Detect which cell encompasses the target text, then output its (x, y) center coordinate. 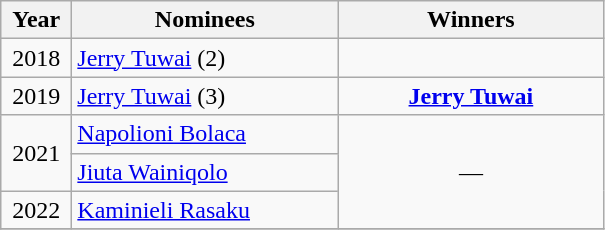
2021 (36, 153)
Napolioni Bolaca (205, 134)
Jerry Tuwai (471, 96)
— (471, 172)
Nominees (205, 20)
2022 (36, 210)
Kaminieli Rasaku (205, 210)
Jerry Tuwai (3) (205, 96)
Year (36, 20)
2019 (36, 96)
Winners (471, 20)
Jerry Tuwai (2) (205, 58)
2018 (36, 58)
Jiuta Wainiqolo (205, 172)
